Identify which cell holds the provided text, then report its [X, Y] central coordinate. 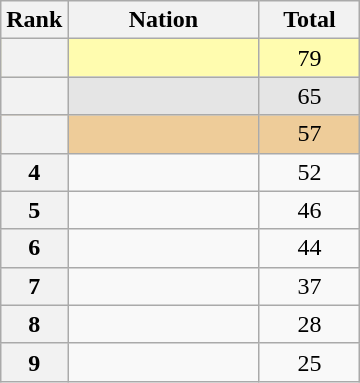
Nation [164, 20]
5 [34, 210]
4 [34, 172]
8 [34, 324]
52 [310, 172]
Total [310, 20]
79 [310, 58]
9 [34, 362]
57 [310, 134]
28 [310, 324]
65 [310, 96]
37 [310, 286]
7 [34, 286]
44 [310, 248]
6 [34, 248]
Rank [34, 20]
46 [310, 210]
25 [310, 362]
